Return the [x, y] coordinate for the center point of the cell that contains the specified text.  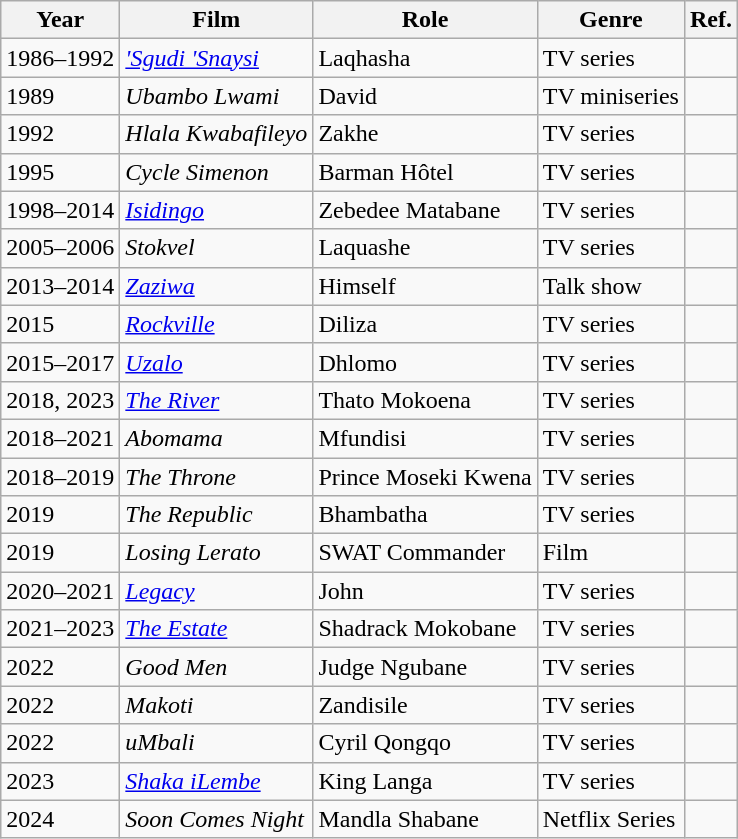
Ubambo Lwami [216, 96]
Mandla Shabane [425, 819]
Himself [425, 286]
Role [425, 20]
The Throne [216, 477]
King Langa [425, 781]
Losing Lerato [216, 553]
2018–2021 [60, 438]
Abomama [216, 438]
Shaka iLembe [216, 781]
TV miniseries [610, 96]
Talk show [610, 286]
The River [216, 400]
2005–2006 [60, 248]
1989 [60, 96]
2015–2017 [60, 362]
Makoti [216, 705]
Zakhe [425, 134]
Uzalo [216, 362]
Good Men [216, 667]
Laquashe [425, 248]
Stokvel [216, 248]
Hlala Kwabafileyo [216, 134]
Year [60, 20]
2018, 2023 [60, 400]
Zebedee Matabane [425, 210]
Ref. [710, 20]
Judge Ngubane [425, 667]
Diliza [425, 324]
Shadrack Mokobane [425, 629]
Barman Hôtel [425, 172]
Isidingo [216, 210]
uMbali [216, 743]
Laqhasha [425, 58]
Soon Comes Night [216, 819]
Netflix Series [610, 819]
Dhlomo [425, 362]
Mfundisi [425, 438]
The Republic [216, 515]
Genre [610, 20]
2023 [60, 781]
Legacy [216, 591]
2021–2023 [60, 629]
2020–2021 [60, 591]
2015 [60, 324]
2018–2019 [60, 477]
Bhambatha [425, 515]
Rockville [216, 324]
1998–2014 [60, 210]
2013–2014 [60, 286]
SWAT Commander [425, 553]
Prince Moseki Kwena [425, 477]
Cycle Simenon [216, 172]
Zaziwa [216, 286]
Cyril Qongqo [425, 743]
1995 [60, 172]
David [425, 96]
Thato Mokoena [425, 400]
1986–1992 [60, 58]
Zandisile [425, 705]
1992 [60, 134]
2024 [60, 819]
The Estate [216, 629]
'Sgudi 'Snaysi [216, 58]
John [425, 591]
